Find where the given text appears and provide that cell's center as [x, y] coordinate. 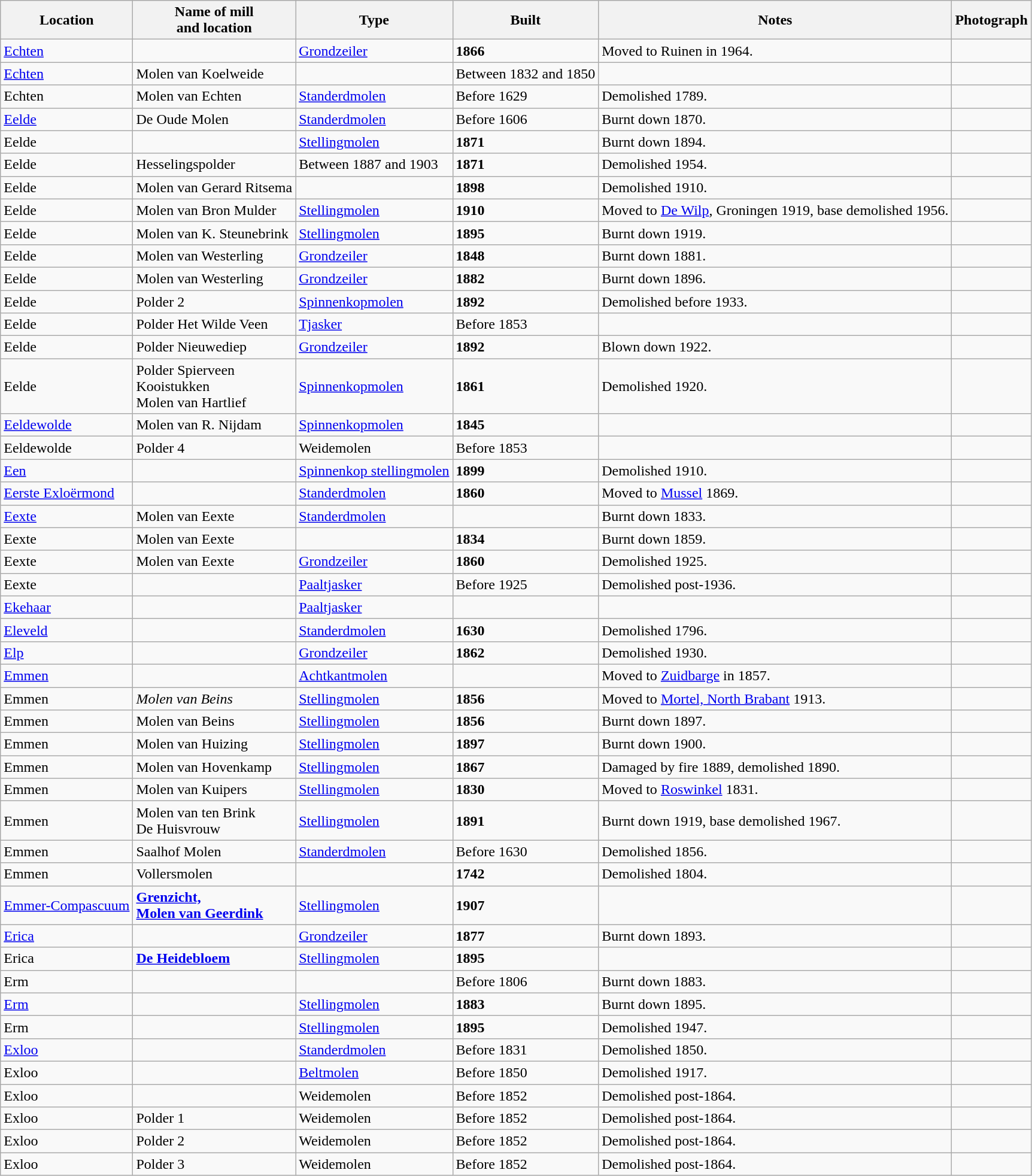
Polder Het Wilde Veen [214, 325]
Elp [67, 653]
Burnt down 1833. [775, 516]
Burnt down 1894. [775, 142]
Demolished post-1936. [775, 584]
1907 [526, 905]
Polder SpierveenKooistukkenMolen van Hartlief [214, 386]
Polder Nieuwediep [214, 347]
Spinnenkop stellingmolen [374, 471]
1899 [526, 471]
1862 [526, 653]
Molen van Huizing [214, 744]
Burnt down 1881. [775, 256]
Molen van Hovenkamp [214, 767]
Burnt down 1870. [775, 119]
Een [67, 471]
Damaged by fire 1889, demolished 1890. [775, 767]
1891 [526, 820]
Emmer-Compascuum [67, 905]
Burnt down 1919. [775, 233]
Demolished 1804. [775, 874]
Eerste Exloërmond [67, 493]
1830 [526, 790]
Molen van Bron Mulder [214, 210]
Demolished 1925. [775, 562]
Demolished 1947. [775, 1027]
Demolished before 1933. [775, 301]
Demolished 1930. [775, 653]
Before 1629 [526, 96]
Demolished 1920. [775, 386]
Type [374, 20]
Demolished 1796. [775, 630]
Saalhof Molen [214, 851]
Burnt down 1893. [775, 936]
Before 1630 [526, 851]
Blown down 1922. [775, 347]
Before 1831 [526, 1050]
Before 1806 [526, 981]
Burnt down 1883. [775, 981]
1630 [526, 630]
Moved to Mortel, North Brabant 1913. [775, 699]
1877 [526, 936]
Notes [775, 20]
Built [526, 20]
Before 1606 [526, 119]
1867 [526, 767]
Demolished 1850. [775, 1050]
Molen van ten BrinkDe Huisvrouw [214, 820]
Demolished 1856. [775, 851]
Vollersmolen [214, 874]
Polder 4 [214, 448]
Burnt down 1859. [775, 539]
Burnt down 1919, base demolished 1967. [775, 820]
Demolished 1789. [775, 96]
Name of milland location [214, 20]
Hesselingspolder [214, 165]
Grenzicht,Molen van Geerdink [214, 905]
Between 1887 and 1903 [374, 165]
1742 [526, 874]
Demolished 1917. [775, 1072]
Molen van Kuipers [214, 790]
Burnt down 1896. [775, 278]
Molen van Koelweide [214, 74]
Between 1832 and 1850 [526, 74]
Moved to Ruinen in 1964. [775, 51]
Polder 1 [214, 1119]
1834 [526, 539]
Demolished 1954. [775, 165]
Molen van K. Steunebrink [214, 233]
Eleveld [67, 630]
Before 1925 [526, 584]
Polder 3 [214, 1164]
1898 [526, 187]
Achtkantmolen [374, 675]
Ekehaar [67, 607]
Moved to Zuidbarge in 1857. [775, 675]
1882 [526, 278]
1845 [526, 425]
Molen van R. Nijdam [214, 425]
1897 [526, 744]
Moved to De Wilp, Groningen 1919, base demolished 1956. [775, 210]
Burnt down 1900. [775, 744]
Burnt down 1895. [775, 1004]
De Oude Molen [214, 119]
Burnt down 1897. [775, 722]
Tjasker [374, 325]
1861 [526, 386]
1866 [526, 51]
Molen van Gerard Ritsema [214, 187]
Molen van Echten [214, 96]
Location [67, 20]
De Heidebloem [214, 959]
1910 [526, 210]
Photograph [991, 20]
1848 [526, 256]
1883 [526, 1004]
Beltmolen [374, 1072]
Before 1850 [526, 1072]
Moved to Mussel 1869. [775, 493]
Moved to Roswinkel 1831. [775, 790]
